For the text-containing cell, return its midpoint in [X, Y] coordinate format. 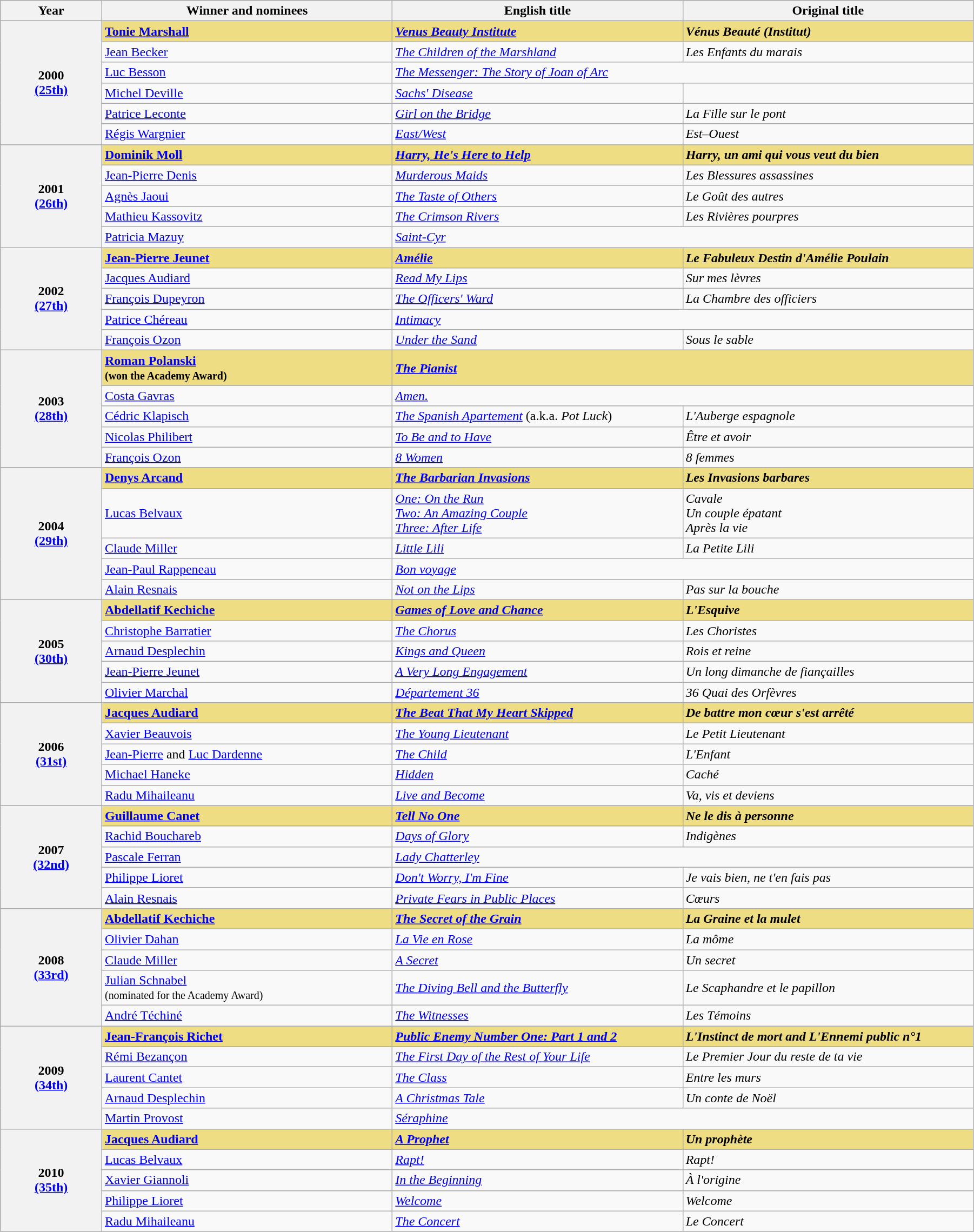
Original title [828, 11]
Patrice Leconte [246, 114]
The Messenger: The Story of Joan of Arc [683, 72]
2000(25th) [51, 83]
Le Goût des autres [828, 196]
Le Premier Jour du reste de ta vie [828, 1057]
Rémi Bezançon [246, 1057]
A Very Long Engagement [537, 672]
2006(31st) [51, 754]
La Graine et la mulet [828, 918]
Laurent Cantet [246, 1077]
Jean-Pierre Denis [246, 175]
8 Women [537, 457]
2004(29th) [51, 534]
Kings and Queen [537, 651]
Under the Sand [537, 340]
Pascale Ferran [246, 857]
Indigènes [828, 836]
Read My Lips [537, 278]
The Diving Bell and the Butterfly [537, 988]
Private Fears in Public Places [537, 898]
English title [537, 11]
Christophe Barratier [246, 631]
2008(33rd) [51, 967]
Va, vis et deviens [828, 795]
Jean-Paul Rappeneau [246, 569]
To Be and to Have [537, 437]
Un long dimanche de fiançailles [828, 672]
La Fille sur le pont [828, 114]
The Chorus [537, 631]
Harry, un ami qui vous veut du bien [828, 155]
Guillaume Canet [246, 816]
Je vais bien, ne t'en fais pas [828, 877]
Public Enemy Number One: Part 1 and 2 [537, 1036]
L'Esquive [828, 610]
One: On the RunTwo: An Amazing CoupleThree: After Life [537, 513]
The Barbarian Invasions [537, 478]
Intimacy [683, 319]
Rois et reine [828, 651]
CavaleUn couple épatantAprès la vie [828, 513]
Mathieu Kassovitz [246, 216]
La Vie en Rose [537, 939]
Dominik Moll [246, 155]
Un conte de Noël [828, 1098]
Don't Worry, I'm Fine [537, 877]
The Concert [537, 1221]
Agnès Jaoui [246, 196]
Sachs' Disease [537, 93]
Hidden [537, 775]
Games of Love and Chance [537, 610]
2007(32nd) [51, 857]
Le Concert [828, 1221]
Sur mes lèvres [828, 278]
The Witnesses [537, 1016]
La môme [828, 939]
Lady Chatterley [683, 857]
Luc Besson [246, 72]
Ne le dis à personne [828, 816]
Tell No One [537, 816]
Les Choristes [828, 631]
2003(28th) [51, 409]
Days of Glory [537, 836]
Régis Wargnier [246, 134]
A Secret [537, 960]
Costa Gavras [246, 396]
Girl on the Bridge [537, 114]
Venus Beauty Institute [537, 31]
The Crimson Rivers [537, 216]
36 Quai des Orfèvres [828, 692]
2005(30th) [51, 651]
Tonie Marshall [246, 31]
Être et avoir [828, 437]
Rachid Bouchareb [246, 836]
Jean-François Richet [246, 1036]
2010(35th) [51, 1180]
Département 36 [537, 692]
Les Rivières pourpres [828, 216]
A Christmas Tale [537, 1098]
François Dupeyron [246, 299]
The Taste of Others [537, 196]
East/West [537, 134]
Harry, He's Here to Help [537, 155]
2001(26th) [51, 196]
Un prophète [828, 1139]
Jean Becker [246, 52]
2002(27th) [51, 299]
The Class [537, 1077]
Patrice Chéreau [246, 319]
The Secret of the Grain [537, 918]
The Children of the Marshland [537, 52]
A Prophet [537, 1139]
Roman Polanski(won the Academy Award) [246, 368]
The Officers' Ward [537, 299]
La Petite Lili [828, 548]
The Young Lieutenant [537, 734]
Les Blessures assassines [828, 175]
The First Day of the Rest of Your Life [537, 1057]
Est–Ouest [828, 134]
Amen. [683, 396]
Year [51, 11]
Michel Deville [246, 93]
Le Petit Lieutenant [828, 734]
De battre mon cœur s'est arrêté [828, 713]
The Beat That My Heart Skipped [537, 713]
L'Enfant [828, 754]
Michael Haneke [246, 775]
Live and Become [537, 795]
Murderous Maids [537, 175]
Bon voyage [683, 569]
Nicolas Philibert [246, 437]
Les Invasions barbares [828, 478]
Jean-Pierre and Luc Dardenne [246, 754]
L'Instinct de mort and L'Ennemi public n°1 [828, 1036]
La Chambre des officiers [828, 299]
Vénus Beauté (Institut) [828, 31]
Séraphine [683, 1118]
Martin Provost [246, 1118]
Not on the Lips [537, 589]
Le Scaphandre et le papillon [828, 988]
Caché [828, 775]
In the Beginning [537, 1180]
Pas sur la bouche [828, 589]
Saint-Cyr [683, 237]
André Téchiné [246, 1016]
Little Lili [537, 548]
Cédric Klapisch [246, 416]
L'Auberge espagnole [828, 416]
Olivier Dahan [246, 939]
8 femmes [828, 457]
Les Enfants du marais [828, 52]
Julian Schnabel(nominated for the Academy Award) [246, 988]
Xavier Giannoli [246, 1180]
Cœurs [828, 898]
Amélie [537, 258]
Sous le sable [828, 340]
Winner and nominees [246, 11]
Patricia Mazuy [246, 237]
The Spanish Apartement (a.k.a. Pot Luck) [537, 416]
Les Témoins [828, 1016]
À l'origine [828, 1180]
The Pianist [683, 368]
Entre les murs [828, 1077]
Denys Arcand [246, 478]
Olivier Marchal [246, 692]
Le Fabuleux Destin d'Amélie Poulain [828, 258]
Xavier Beauvois [246, 734]
2009(34th) [51, 1077]
Un secret [828, 960]
The Child [537, 754]
